Return the (x, y) coordinate for the center point of the cell that contains the specified text.  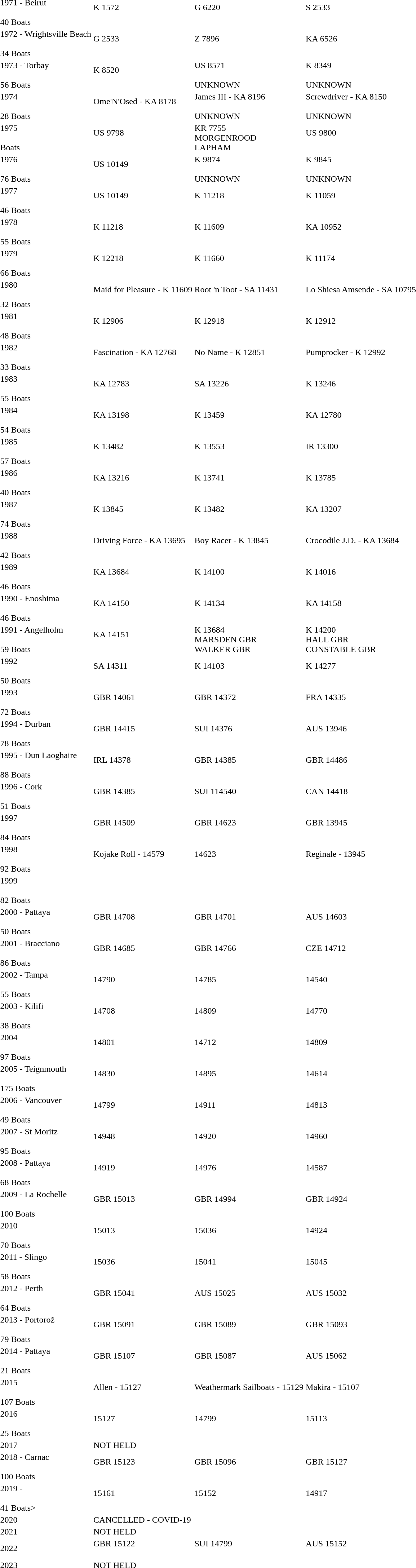
GBR 15087 (249, 1361)
KA 12783 (143, 389)
GBR 15013 (143, 1204)
K 14100 (249, 577)
K 8520 (143, 75)
14919 (143, 1173)
Allen - 15127 (143, 1392)
14895 (249, 1078)
14801 (143, 1047)
Root 'n Toot - SA 11431 (249, 294)
No Name - K 12851 (249, 357)
K 11660 (249, 263)
14911 (249, 1110)
15161 (143, 1498)
GBR 14708 (143, 922)
K 12218 (143, 263)
GBR 15091 (143, 1329)
SUI 14799 (249, 1549)
IRL 14378 (143, 765)
Kojake Roll - 14579 (143, 859)
14920 (249, 1141)
Fascination - KA 12768 (143, 357)
GBR 15107 (143, 1361)
SUI 114540 (249, 796)
14830 (143, 1078)
G 2533 (143, 44)
GBR 14415 (143, 734)
Weathermark Sailboats - 15129 (249, 1392)
K 14103 (249, 671)
K 12918 (249, 326)
AUS 15025 (249, 1298)
US 9798 (143, 138)
KA 13198 (143, 420)
GBR 14701 (249, 922)
GBR 14509 (143, 828)
K 13845 (143, 514)
KA 14151 (143, 639)
K 13741 (249, 483)
GBR 14685 (143, 953)
15041 (249, 1267)
K 13553 (249, 451)
K 12906 (143, 326)
US 8571UNKNOWN (249, 75)
K 11609 (249, 232)
SA 14311 (143, 671)
GBR 15096 (249, 1467)
KA 14150 (143, 608)
KA 13216 (143, 483)
14976 (249, 1173)
SUI 14376 (249, 734)
GBR 14372 (249, 702)
Z 7896 (249, 44)
14712 (249, 1047)
GBR 15041 (143, 1298)
GBR 14623 (249, 828)
Boy Racer - K 13845 (249, 545)
K 13459 (249, 420)
Driving Force - KA 13695 (143, 545)
GBR 14994 (249, 1204)
GBR 14061 (143, 702)
GBR 15123 (143, 1467)
14809 (249, 1016)
GBR 15122 (143, 1549)
GBR 15089 (249, 1329)
14785 (249, 984)
K 14134 (249, 608)
14790 (143, 984)
14708 (143, 1016)
SA 13226 (249, 389)
GBR 14766 (249, 953)
James III - KA 8196UNKNOWN (249, 106)
15127 (143, 1423)
KR 7755MORGENROODLAPHAM (249, 138)
14948 (143, 1141)
K 9874UNKNOWN (249, 169)
15013 (143, 1235)
Maid for Pleasure - K 11609 (143, 294)
15152 (249, 1498)
14623 (249, 859)
Ome'N'Osed - KA 8178 (143, 106)
KA 13684 (143, 577)
K 13684 MARSDEN GBR WALKER GBR (249, 639)
